Pinpoint the cell where the given text exists, returning its (X, Y) midpoint coordinate. 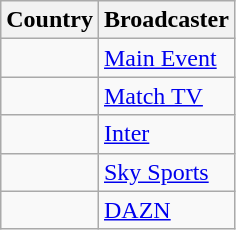
Match TV (166, 96)
Broadcaster (166, 20)
DAZN (166, 210)
Sky Sports (166, 172)
Main Event (166, 58)
Inter (166, 134)
Country (50, 20)
